Scan for the cell matching the given text and deliver its (x, y) coordinate at center. 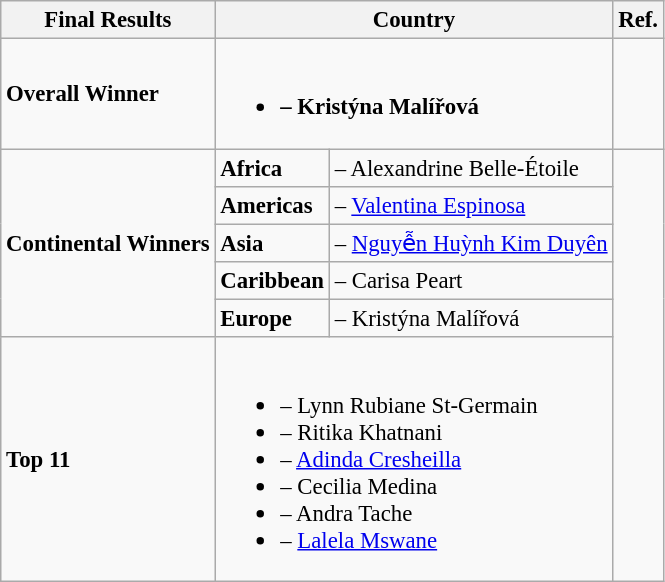
Country (414, 20)
Top 11 (108, 460)
Final Results (108, 20)
Europe (272, 318)
Overall Winner (108, 94)
Asia (272, 243)
– Carisa Peart (471, 280)
– Nguyễn Huỳnh Kim Duyên (471, 243)
Americas (272, 205)
– Alexandrine Belle-Étoile (471, 168)
– Lynn Rubiane St-Germain – Ritika Khatnani – Adinda Cresheilla – Cecilia Medina – Andra Tache – Lalela Mswane (414, 460)
Africa (272, 168)
Caribbean (272, 280)
Continental Winners (108, 243)
Ref. (638, 20)
– Valentina Espinosa (471, 205)
